Provide the (X, Y) coordinate of the cell's center where the given text is located.  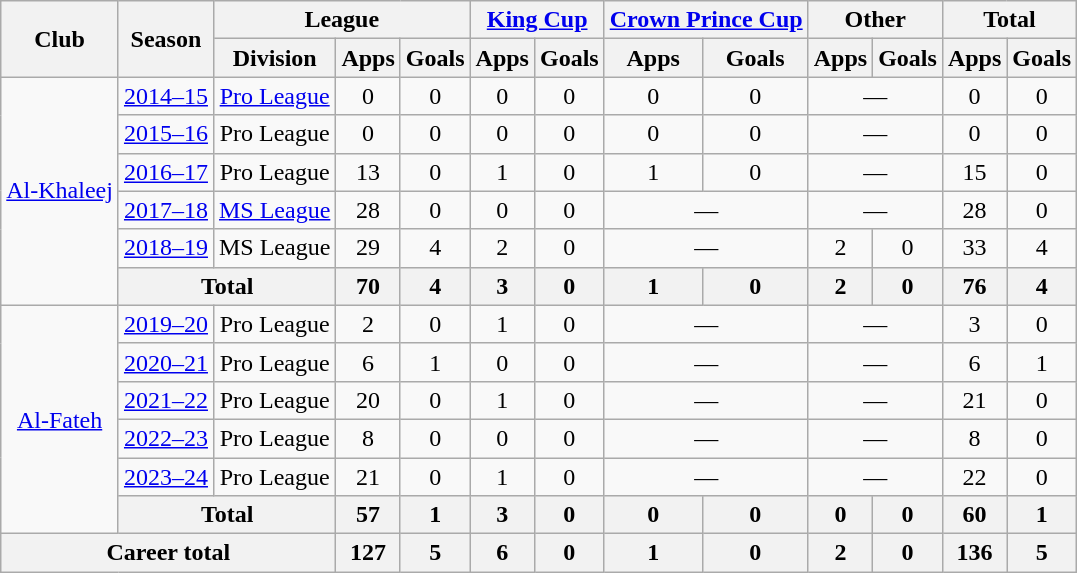
76 (974, 286)
League (342, 20)
Al-Fateh (60, 419)
33 (974, 248)
2021–22 (166, 400)
20 (368, 400)
60 (974, 515)
Division (274, 58)
2016–17 (166, 172)
Al-Khaleej (60, 191)
127 (368, 553)
136 (974, 553)
57 (368, 515)
Club (60, 39)
29 (368, 248)
2020–21 (166, 362)
2019–20 (166, 324)
15 (974, 172)
2018–19 (166, 248)
Season (166, 39)
2017–18 (166, 210)
2015–16 (166, 134)
Career total (168, 553)
13 (368, 172)
2023–24 (166, 477)
2014–15 (166, 96)
70 (368, 286)
King Cup (537, 20)
22 (974, 477)
Other (875, 20)
2022–23 (166, 438)
Crown Prince Cup (706, 20)
